Scan for the cell matching the given text and deliver its (x, y) coordinate at center. 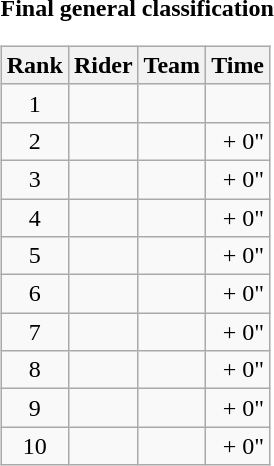
3 (34, 179)
10 (34, 446)
Time (238, 65)
Rank (34, 65)
8 (34, 370)
Rider (103, 65)
2 (34, 141)
5 (34, 256)
9 (34, 408)
4 (34, 217)
1 (34, 103)
7 (34, 332)
Team (172, 65)
6 (34, 294)
